From the cell containing the given text, extract its center point as (x, y) coordinate. 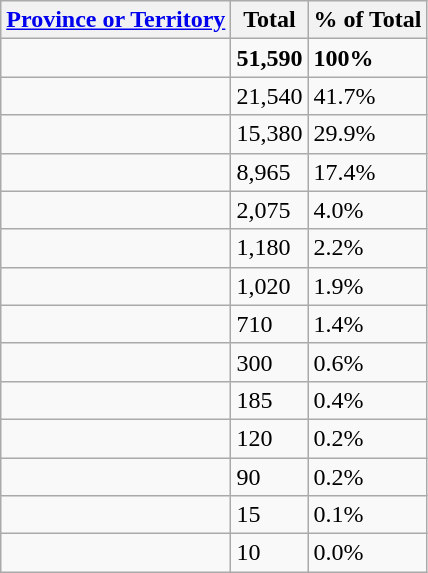
4.0% (368, 210)
1,020 (270, 286)
21,540 (270, 96)
Total (270, 20)
Province or Territory (116, 20)
10 (270, 553)
0.0% (368, 553)
120 (270, 438)
100% (368, 58)
1.9% (368, 286)
90 (270, 477)
% of Total (368, 20)
15,380 (270, 134)
185 (270, 400)
0.6% (368, 362)
29.9% (368, 134)
300 (270, 362)
17.4% (368, 172)
1,180 (270, 248)
710 (270, 324)
2.2% (368, 248)
0.1% (368, 515)
8,965 (270, 172)
41.7% (368, 96)
0.4% (368, 400)
1.4% (368, 324)
15 (270, 515)
2,075 (270, 210)
51,590 (270, 58)
